Provide the (x, y) coordinate of the cell's center where the given text is located.  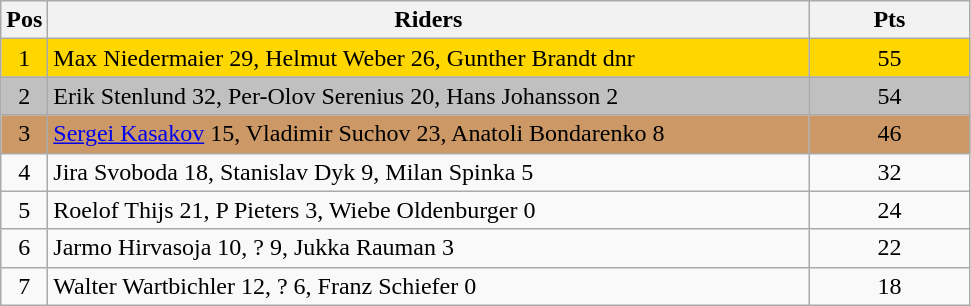
2 (24, 96)
3 (24, 134)
4 (24, 172)
Riders (428, 20)
Pos (24, 20)
46 (890, 134)
32 (890, 172)
Sergei Kasakov 15, Vladimir Suchov 23, Anatoli Bondarenko 8 (428, 134)
Jira Svoboda 18, Stanislav Dyk 9, Milan Spinka 5 (428, 172)
Erik Stenlund 32, Per-Olov Serenius 20, Hans Johansson 2 (428, 96)
18 (890, 286)
Max Niedermaier 29, Helmut Weber 26, Gunther Brandt dnr (428, 58)
Jarmo Hirvasoja 10, ? 9, Jukka Rauman 3 (428, 248)
22 (890, 248)
Roelof Thijs 21, P Pieters 3, Wiebe Oldenburger 0 (428, 210)
24 (890, 210)
6 (24, 248)
Walter Wartbichler 12, ? 6, Franz Schiefer 0 (428, 286)
5 (24, 210)
Pts (890, 20)
7 (24, 286)
55 (890, 58)
1 (24, 58)
54 (890, 96)
